Output the (X, Y) coordinate of the center of the cell containing the given text.  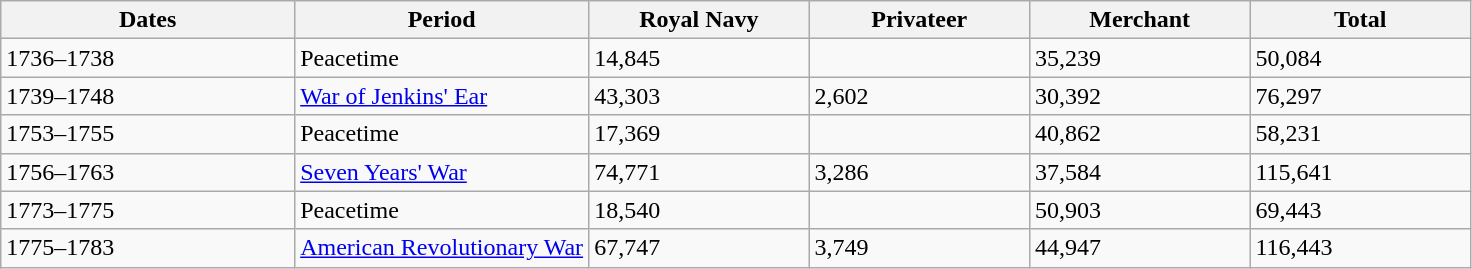
37,584 (1139, 172)
Total (1360, 20)
50,084 (1360, 58)
Privateer (919, 20)
1739–1748 (148, 96)
17,369 (699, 134)
74,771 (699, 172)
67,747 (699, 248)
1773–1775 (148, 210)
American Revolutionary War (442, 248)
14,845 (699, 58)
40,862 (1139, 134)
1753–1755 (148, 134)
30,392 (1139, 96)
58,231 (1360, 134)
Seven Years' War (442, 172)
44,947 (1139, 248)
35,239 (1139, 58)
3,749 (919, 248)
Dates (148, 20)
115,641 (1360, 172)
116,443 (1360, 248)
18,540 (699, 210)
50,903 (1139, 210)
2,602 (919, 96)
43,303 (699, 96)
Period (442, 20)
1775–1783 (148, 248)
76,297 (1360, 96)
69,443 (1360, 210)
1736–1738 (148, 58)
Royal Navy (699, 20)
War of Jenkins' Ear (442, 96)
3,286 (919, 172)
1756–1763 (148, 172)
Merchant (1139, 20)
